Pinpoint the cell where the given text exists, returning its (x, y) midpoint coordinate. 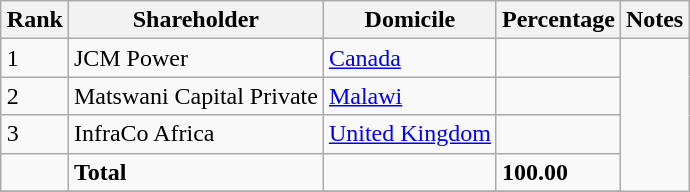
1 (34, 58)
Malawi (410, 96)
Rank (34, 20)
JCM Power (196, 58)
100.00 (558, 172)
Domicile (410, 20)
Matswani Capital Private (196, 96)
InfraCo Africa (196, 134)
Total (196, 172)
United Kingdom (410, 134)
Shareholder (196, 20)
2 (34, 96)
3 (34, 134)
Notes (654, 20)
Percentage (558, 20)
Canada (410, 58)
